Determine the (x, y) coordinate at the center of the cell enclosing the given text.  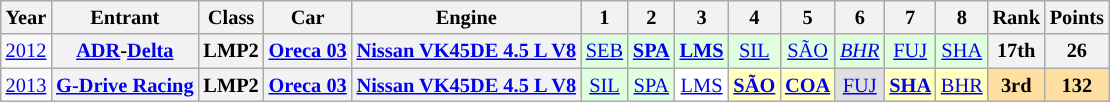
132 (1077, 85)
1 (604, 17)
4 (755, 17)
Rank (1016, 17)
Points (1077, 17)
ADR-Delta (124, 51)
17th (1016, 51)
8 (962, 17)
2 (652, 17)
Class (230, 17)
5 (808, 17)
SEB (604, 51)
3 (702, 17)
Entrant (124, 17)
7 (910, 17)
COA (808, 85)
G-Drive Racing (124, 85)
6 (860, 17)
2012 (26, 51)
Car (308, 17)
3rd (1016, 85)
26 (1077, 51)
Engine (466, 17)
Year (26, 17)
2013 (26, 85)
